Search for the cell housing the specified text and yield its (x, y) center coordinate. 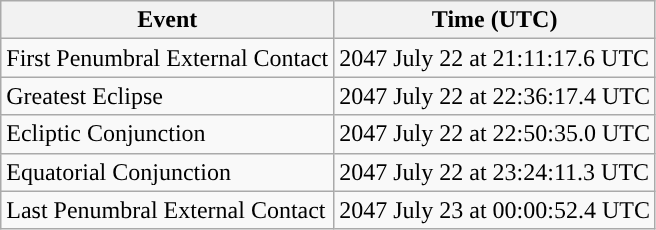
2047 July 22 at 22:36:17.4 UTC (495, 96)
Ecliptic Conjunction (168, 134)
Equatorial Conjunction (168, 172)
2047 July 22 at 21:11:17.6 UTC (495, 58)
Time (UTC) (495, 20)
Last Penumbral External Contact (168, 210)
2047 July 22 at 22:50:35.0 UTC (495, 134)
2047 July 22 at 23:24:11.3 UTC (495, 172)
Greatest Eclipse (168, 96)
First Penumbral External Contact (168, 58)
Event (168, 20)
2047 July 23 at 00:00:52.4 UTC (495, 210)
